Find where the given text appears and provide that cell's center as (x, y) coordinate. 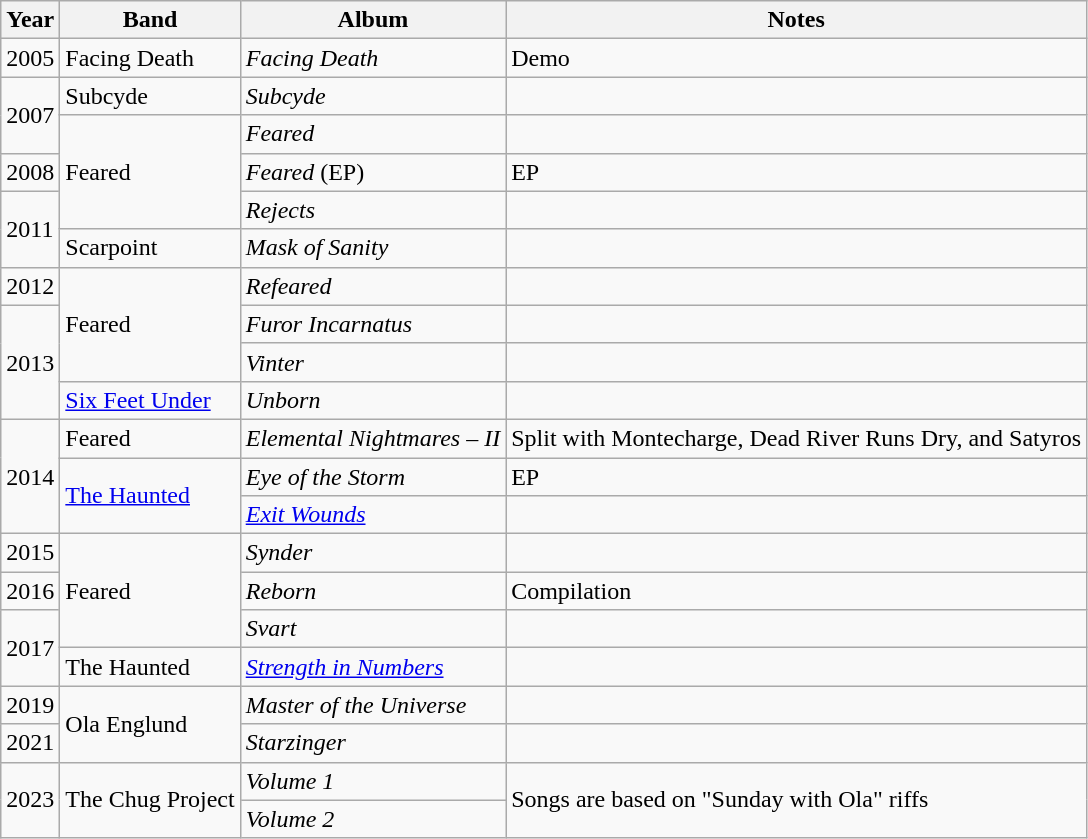
Volume 1 (372, 781)
Rejects (372, 210)
Refeared (372, 286)
Synder (372, 553)
Six Feet Under (150, 400)
2007 (30, 115)
2013 (30, 362)
Compilation (796, 591)
Album (372, 20)
Notes (796, 20)
Eye of the Storm (372, 477)
Split with Montecharge, Dead River Runs Dry, and Satyros (796, 438)
2023 (30, 800)
Exit Wounds (372, 515)
2016 (30, 591)
2019 (30, 705)
2011 (30, 229)
Volume 2 (372, 819)
Unborn (372, 400)
Elemental Nightmares – II (372, 438)
2021 (30, 743)
2008 (30, 172)
Scarpoint (150, 248)
Band (150, 20)
Starzinger (372, 743)
2012 (30, 286)
Songs are based on "Sunday with Ola" riffs (796, 800)
Demo (796, 58)
Mask of Sanity (372, 248)
Furor Incarnatus (372, 324)
The Chug Project (150, 800)
2005 (30, 58)
Feared (EP) (372, 172)
Year (30, 20)
Strength in Numbers (372, 667)
2015 (30, 553)
Ola Englund (150, 724)
Reborn (372, 591)
Vinter (372, 362)
Master of the Universe (372, 705)
2017 (30, 648)
Svart (372, 629)
2014 (30, 476)
